Return [x, y] of the center of cell containing provided text 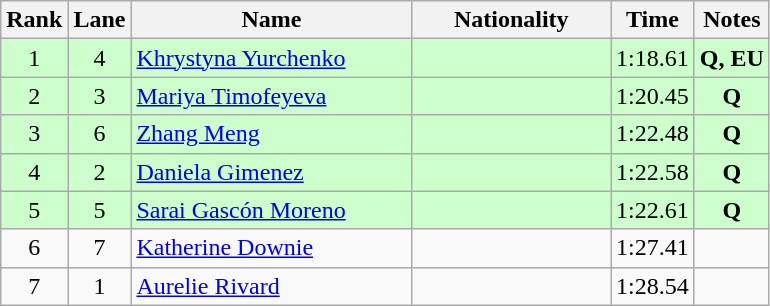
Lane [100, 20]
Katherine Downie [272, 248]
1:22.58 [653, 172]
Notes [732, 20]
Mariya Timofeyeva [272, 96]
Aurelie Rivard [272, 286]
Q, EU [732, 58]
1:27.41 [653, 248]
1:18.61 [653, 58]
1:22.48 [653, 134]
Time [653, 20]
Zhang Meng [272, 134]
1:28.54 [653, 286]
Nationality [512, 20]
1:20.45 [653, 96]
1:22.61 [653, 210]
Name [272, 20]
Rank [34, 20]
Khrystyna Yurchenko [272, 58]
Daniela Gimenez [272, 172]
Sarai Gascón Moreno [272, 210]
